Determine the [x, y] coordinate at the center of the cell enclosing the given text.  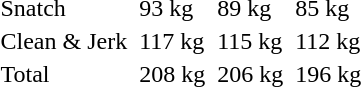
117 kg [172, 41]
115 kg [250, 41]
